From the cell containing the given text, extract its center point as [x, y] coordinate. 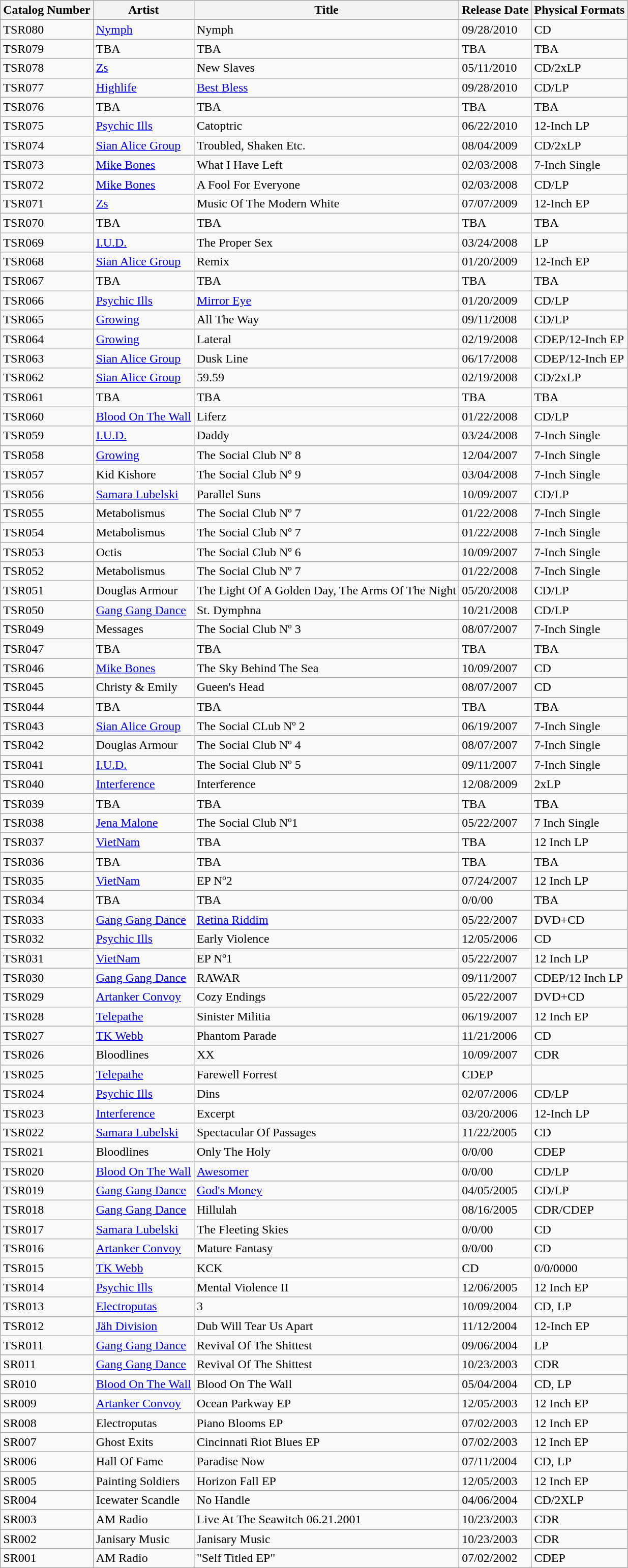
SR006 [47, 1461]
TSR057 [47, 474]
CDR/CDEP [580, 1210]
TSR055 [47, 513]
TSR039 [47, 803]
TSR024 [47, 1094]
SR002 [47, 1539]
TSR078 [47, 68]
Horizon Fall EP [326, 1481]
Mirror Eye [326, 300]
All The Way [326, 320]
Hall Of Fame [143, 1461]
Dusk Line [326, 358]
TSR040 [47, 784]
A Fool For Everyone [326, 184]
Release Date [495, 10]
TSR020 [47, 1171]
Daddy [326, 436]
TSR046 [47, 668]
02/07/2006 [495, 1094]
Live At The Seawitch 06.21.2001 [326, 1520]
Hillulah [326, 1210]
11/21/2006 [495, 1036]
TSR065 [47, 320]
Best Bless [326, 87]
Phantom Parade [326, 1036]
TSR073 [47, 165]
TSR018 [47, 1210]
Dins [326, 1094]
No Handle [326, 1500]
SR004 [47, 1500]
TSR016 [47, 1249]
Ghost Exits [143, 1442]
TSR013 [47, 1307]
0/0/0000 [580, 1268]
11/22/2005 [495, 1132]
Messages [143, 629]
06/22/2010 [495, 126]
Retina Riddim [326, 920]
10/21/2008 [495, 610]
Painting Soldiers [143, 1481]
The Social CLub Nº 2 [326, 726]
Gueen's Head [326, 687]
07/24/2007 [495, 881]
07/11/2004 [495, 1461]
Jäh Division [143, 1326]
TSR067 [47, 281]
Music Of The Modern White [326, 203]
"Self Titled EP" [326, 1558]
Jena Malone [143, 823]
TSR032 [47, 939]
SR001 [47, 1558]
CD/2XLP [580, 1500]
The Social Club Nº 3 [326, 629]
Farewell Forrest [326, 1074]
TSR021 [47, 1152]
TSR030 [47, 978]
TSR068 [47, 262]
TSR028 [47, 1016]
Title [326, 10]
God's Money [326, 1191]
TSR031 [47, 958]
TSR060 [47, 416]
05/04/2004 [495, 1384]
TSR012 [47, 1326]
TSR076 [47, 107]
The Social Club Nº 8 [326, 455]
TSR047 [47, 649]
SR008 [47, 1423]
TSR017 [47, 1229]
09/11/2008 [495, 320]
St. Dymphna [326, 610]
Physical Formats [580, 10]
CDEP/12 Inch LP [580, 978]
TSR029 [47, 997]
TSR051 [47, 591]
Piano Blooms EP [326, 1423]
Excerpt [326, 1113]
Awesomer [326, 1171]
03/04/2008 [495, 474]
08/04/2009 [495, 145]
Only The Holy [326, 1152]
Early Violence [326, 939]
TSR023 [47, 1113]
TSR041 [47, 765]
The Sky Behind The Sea [326, 668]
TSR080 [47, 29]
TSR022 [47, 1132]
7 Inch Single [580, 823]
06/17/2008 [495, 358]
EP Nº1 [326, 958]
04/06/2004 [495, 1500]
Mature Fantasy [326, 1249]
TSR077 [47, 87]
SR010 [47, 1384]
XX [326, 1055]
Dub Will Tear Us Apart [326, 1326]
The Social Club Nº 9 [326, 474]
05/20/2008 [495, 591]
Ocean Parkway EP [326, 1403]
05/11/2010 [495, 68]
The Social Club Nº 4 [326, 745]
TSR037 [47, 842]
New Slaves [326, 68]
TSR061 [47, 397]
TSR071 [47, 203]
TSR063 [47, 358]
The Social Club Nº 5 [326, 765]
TSR035 [47, 881]
TSR053 [47, 552]
TSR056 [47, 494]
03/20/2006 [495, 1113]
TSR062 [47, 378]
TSR036 [47, 862]
Artist [143, 10]
Troubled, Shaken Etc. [326, 145]
TSR079 [47, 49]
TSR044 [47, 707]
The Proper Sex [326, 243]
12/05/2006 [495, 939]
TSR064 [47, 339]
SR003 [47, 1520]
SR007 [47, 1442]
SR009 [47, 1403]
TSR027 [47, 1036]
TSR042 [47, 745]
TSR059 [47, 436]
Cincinnati Riot Blues EP [326, 1442]
The Fleeting Skies [326, 1229]
07/07/2009 [495, 203]
RAWAR [326, 978]
The Social Club Nº1 [326, 823]
Sinister Militia [326, 1016]
04/05/2005 [495, 1191]
Lateral [326, 339]
07/02/2002 [495, 1558]
3 [326, 1307]
12/06/2005 [495, 1287]
Catoptric [326, 126]
Parallel Suns [326, 494]
TSR070 [47, 223]
Christy & Emily [143, 687]
Remix [326, 262]
TSR074 [47, 145]
Liferz [326, 416]
TSR052 [47, 571]
Paradise Now [326, 1461]
SR005 [47, 1481]
09/06/2004 [495, 1345]
TSR054 [47, 532]
TSR038 [47, 823]
Mental Violence II [326, 1287]
TSR045 [47, 687]
2xLP [580, 784]
Icewater Scandle [143, 1500]
TSR049 [47, 629]
The Social Club Nº 6 [326, 552]
TSR025 [47, 1074]
TSR015 [47, 1268]
Catalog Number [47, 10]
TSR019 [47, 1191]
KCK [326, 1268]
59.59 [326, 378]
TSR011 [47, 1345]
Kid Kishore [143, 474]
TSR043 [47, 726]
TSR075 [47, 126]
Cozy Endings [326, 997]
11/12/2004 [495, 1326]
TSR069 [47, 243]
What I Have Left [326, 165]
TSR014 [47, 1287]
TSR026 [47, 1055]
TSR072 [47, 184]
TSR066 [47, 300]
TSR058 [47, 455]
TSR034 [47, 900]
EP Nº2 [326, 881]
The Light Of A Golden Day, The Arms Of The Night [326, 591]
Spectacular Of Passages [326, 1132]
08/16/2005 [495, 1210]
SR011 [47, 1365]
TSR033 [47, 920]
12/08/2009 [495, 784]
12/04/2007 [495, 455]
Highlife [143, 87]
Octis [143, 552]
10/09/2004 [495, 1307]
TSR050 [47, 610]
